Search for the cell housing the specified text and yield its [x, y] center coordinate. 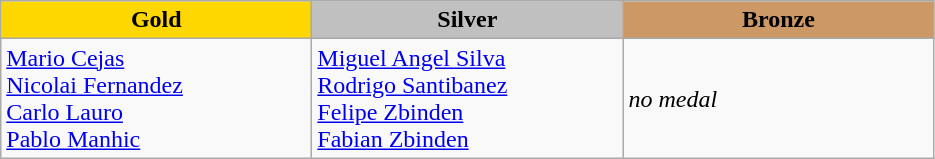
Gold [156, 20]
Silver [468, 20]
Miguel Angel SilvaRodrigo SantibanezFelipe ZbindenFabian Zbinden [468, 98]
Bronze [778, 20]
no medal [778, 98]
Mario CejasNicolai FernandezCarlo LauroPablo Manhic [156, 98]
